Extract the [x, y] coordinate from the center of the cell holding the provided text.  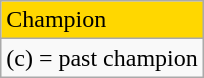
Champion [102, 20]
(c) = past champion [102, 58]
